Return (X, Y) of the center of cell containing provided text 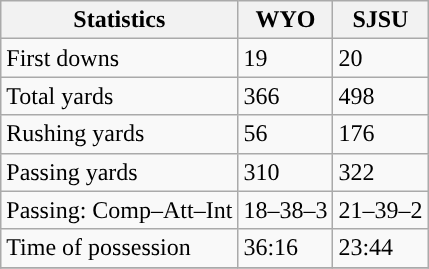
176 (380, 134)
21–39–2 (380, 210)
SJSU (380, 20)
310 (286, 172)
Total yards (120, 96)
19 (286, 58)
366 (286, 96)
Statistics (120, 20)
Passing yards (120, 172)
23:44 (380, 248)
WYO (286, 20)
Passing: Comp–Att–Int (120, 210)
Rushing yards (120, 134)
First downs (120, 58)
18–38–3 (286, 210)
Time of possession (120, 248)
36:16 (286, 248)
322 (380, 172)
498 (380, 96)
20 (380, 58)
56 (286, 134)
